Output the [X, Y] coordinate of the center of the cell containing the given text.  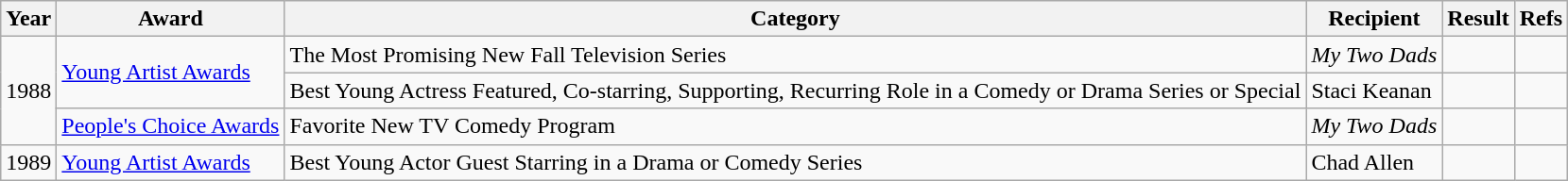
Award [170, 19]
1988 [28, 90]
Chad Allen [1374, 162]
Category [796, 19]
Recipient [1374, 19]
Refs [1541, 19]
Staci Keanan [1374, 90]
Best Young Actor Guest Starring in a Drama or Comedy Series [796, 162]
The Most Promising New Fall Television Series [796, 55]
Best Young Actress Featured, Co-starring, Supporting, Recurring Role in a Comedy or Drama Series or Special [796, 90]
Year [28, 19]
Favorite New TV Comedy Program [796, 126]
Result [1478, 19]
People's Choice Awards [170, 126]
1989 [28, 162]
